For the text-containing cell, return its midpoint in (X, Y) coordinate format. 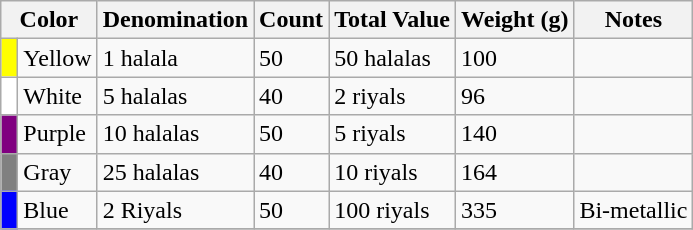
2 riyals (392, 96)
Yellow (58, 58)
Notes (634, 20)
10 halalas (175, 134)
140 (515, 134)
Total Value (392, 20)
Count (292, 20)
5 halalas (175, 96)
Color (49, 20)
Weight (g) (515, 20)
White (58, 96)
10 riyals (392, 172)
Blue (58, 210)
50 halalas (392, 58)
335 (515, 210)
5 riyals (392, 134)
164 (515, 172)
96 (515, 96)
Denomination (175, 20)
100 riyals (392, 210)
Bi-metallic (634, 210)
Purple (58, 134)
100 (515, 58)
25 halalas (175, 172)
1 halala (175, 58)
Gray (58, 172)
2 Riyals (175, 210)
